Search for the cell housing the specified text and yield its [X, Y] center coordinate. 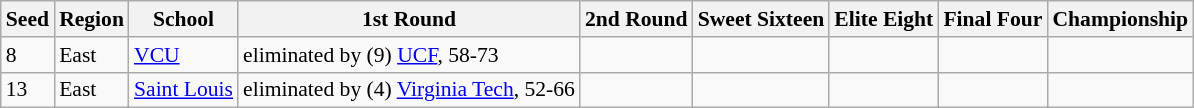
1st Round [409, 19]
2nd Round [636, 19]
eliminated by (4) Virginia Tech, 52-66 [409, 90]
Sweet Sixteen [762, 19]
eliminated by (9) UCF, 58-73 [409, 55]
Seed [28, 19]
Championship [1120, 19]
13 [28, 90]
Region [92, 19]
VCU [184, 55]
Saint Louis [184, 90]
School [184, 19]
8 [28, 55]
Elite Eight [884, 19]
Final Four [992, 19]
